Identify which cell holds the provided text, then report its (X, Y) central coordinate. 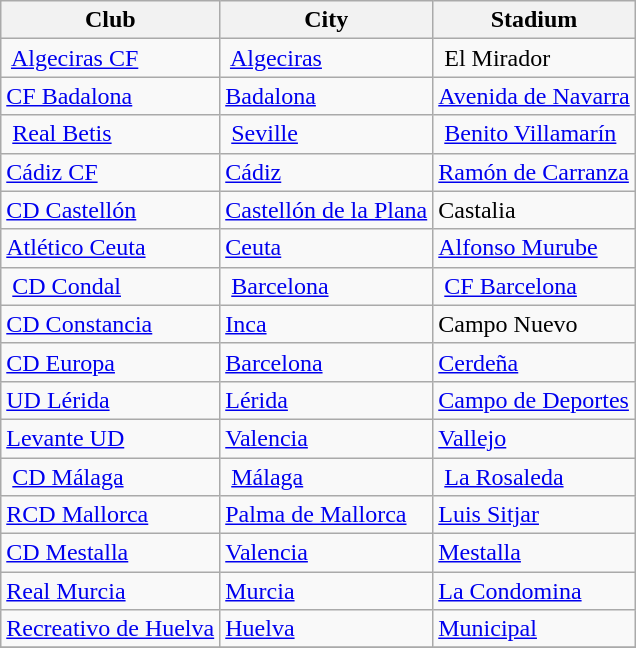
Málaga (326, 477)
Ceuta (326, 248)
Palma de Mallorca (326, 515)
La Condomina (534, 591)
Ramón de Carranza (534, 172)
CF Badalona (110, 96)
Levante UD (110, 438)
Algeciras (326, 58)
Alfonso Murube (534, 248)
La Rosaleda (534, 477)
Benito Villamarín (534, 134)
Club (110, 20)
Real Murcia (110, 591)
Real Betis (110, 134)
El Mirador (534, 58)
Murcia (326, 591)
Inca (326, 324)
Luis Sitjar (534, 515)
Badalona (326, 96)
Algeciras CF (110, 58)
CD Mestalla (110, 553)
CD Constancia (110, 324)
CD Condal (110, 286)
Mestalla (534, 553)
CF Barcelona (534, 286)
Avenida de Navarra (534, 96)
Castalia (534, 210)
Stadium (534, 20)
Vallejo (534, 438)
Campo de Deportes (534, 400)
Campo Nuevo (534, 324)
CD Castellón (110, 210)
CD Europa (110, 362)
Atlético Ceuta (110, 248)
City (326, 20)
CD Málaga (110, 477)
Lérida (326, 400)
Cádiz (326, 172)
Seville (326, 134)
Municipal (534, 629)
Castellón de la Plana (326, 210)
Cádiz CF (110, 172)
Recreativo de Huelva (110, 629)
UD Lérida (110, 400)
Huelva (326, 629)
Cerdeña (534, 362)
RCD Mallorca (110, 515)
